Locate the cell with the specified text and output its [X, Y] center coordinate. 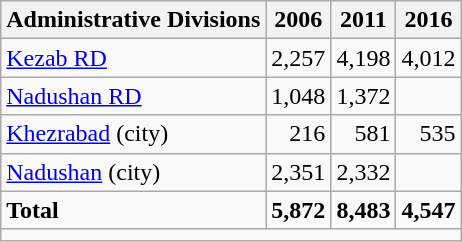
2,332 [364, 172]
Total [134, 210]
1,048 [298, 96]
2006 [298, 20]
2,257 [298, 58]
4,012 [428, 58]
Nadushan RD [134, 96]
216 [298, 134]
2,351 [298, 172]
2016 [428, 20]
535 [428, 134]
4,547 [428, 210]
8,483 [364, 210]
Khezrabad (city) [134, 134]
Nadushan (city) [134, 172]
Kezab RD [134, 58]
581 [364, 134]
1,372 [364, 96]
4,198 [364, 58]
2011 [364, 20]
Administrative Divisions [134, 20]
5,872 [298, 210]
